Pinpoint the cell where the given text exists, returning its [x, y] midpoint coordinate. 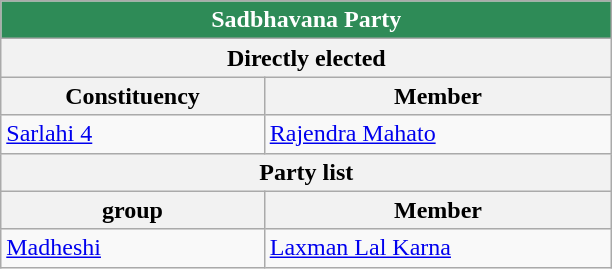
Directly elected [306, 58]
group [132, 210]
Madheshi [132, 248]
Laxman Lal Karna [438, 248]
Party list [306, 172]
Rajendra Mahato [438, 134]
Constituency [132, 96]
Sarlahi 4 [132, 134]
Sadbhavana Party [306, 20]
